Capture the cell that displays the provided text and extract its [X, Y] central coordinate. 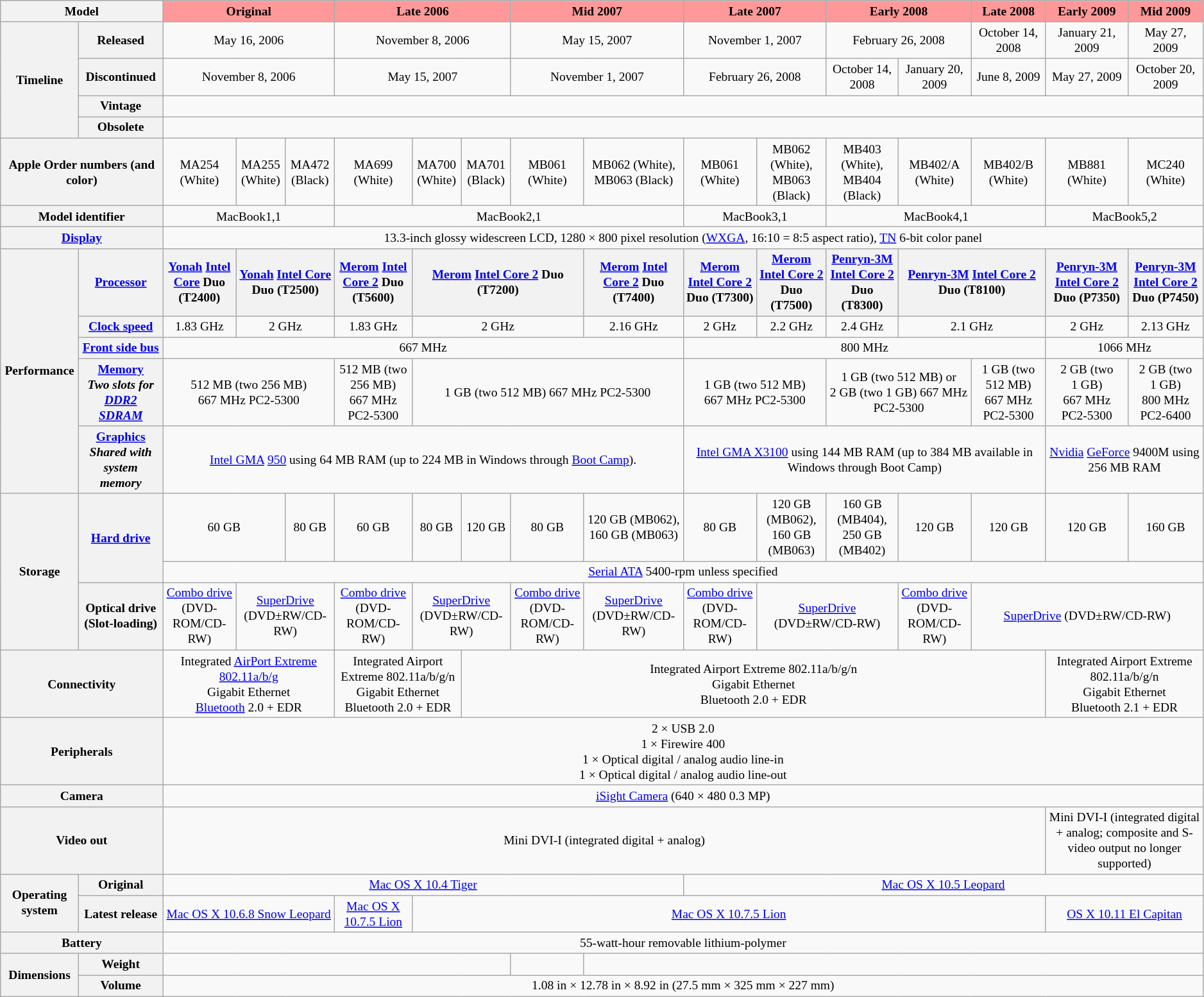
2 × USB 2.01 × Firewire 4001 × Optical digital / analog audio line-in1 × Optical digital / analog audio line-out [683, 752]
Mac OS X 10.4 Tiger [423, 884]
Performance [40, 371]
Penryn-3M Intel Core 2 Duo (P7450) [1165, 282]
MA254 (White) [199, 172]
Mac OS X 10.6.8 Snow Leopard [249, 914]
MA472 (Black) [310, 172]
2.2 GHz [792, 326]
2.4 GHz [862, 326]
Late 2008 [1008, 12]
Connectivity [82, 684]
667 MHz [423, 348]
Early 2009 [1087, 12]
Intel GMA 950 using 64 MB RAM (up to 224 MB in Windows through Boot Camp). [423, 459]
MemoryTwo slots forDDR2 SDRAM [121, 393]
Mac OS X 10.5 Leopard [943, 884]
OS X 10.11 El Capitan [1124, 914]
January 21, 2009 [1087, 40]
MB881 (White) [1087, 172]
Camera [82, 796]
Mid 2007 [597, 12]
160 GB [1165, 527]
Operating system [40, 903]
MB402/A (White) [935, 172]
MacBook3,1 [754, 216]
January 20, 2009 [935, 77]
Video out [82, 840]
MacBook1,1 [249, 216]
1.08 in × 12.78 in × 8.92 in (27.5 mm × 325 mm × 227 mm) [683, 985]
MA255 (White) [260, 172]
Volume [121, 985]
June 8, 2009 [1008, 77]
Serial ATA 5400-rpm unless specified [683, 572]
Penryn-3M Intel Core 2 Duo (T8100) [972, 282]
MA700 (White) [436, 172]
Processor [121, 282]
Mini DVI-I (integrated digital + analog; composite and S-video output no longer supported) [1124, 840]
Obsolete [121, 127]
Integrated AirPort Extreme 802.11a/b/gGigabit EthernetBluetooth 2.0 + EDR [249, 684]
MA699 (White) [373, 172]
Late 2007 [754, 12]
Hard drive [121, 538]
Intel GMA X3100 using 144 MB RAM (up to 384 MB available in Windows through Boot Camp) [865, 459]
Peripherals [82, 752]
800 MHz [865, 348]
Apple Order numbers (and color) [82, 172]
Display [82, 237]
Merom Intel Core 2 Duo (T7500) [792, 282]
Merom Intel Core 2 Duo (T7200) [498, 282]
Yonah Intel Core Duo (T2500) [285, 282]
13.3-inch glossy widescreen LCD, 1280 × 800 pixel resolution (WXGA, 16:10 = 8:5 aspect ratio), TN 6-bit color panel [683, 237]
MB403 (White), MB404 (Black) [862, 172]
Storage [40, 572]
October 20, 2009 [1165, 77]
Penryn-3M Intel Core 2 Duo (P7350) [1087, 282]
Merom Intel Core 2 Duo (T5600) [373, 282]
Weight [121, 964]
Discontinued [121, 77]
Nvidia GeForce 9400M using 256 MB RAM [1124, 459]
May 16, 2006 [249, 40]
Released [121, 40]
Model identifier [82, 216]
2.1 GHz [972, 326]
iSight Camera (640 × 480 0.3 MP) [683, 796]
Early 2008 [898, 12]
1066 MHz [1124, 348]
Mini DVI-I (integrated digital + analog) [604, 840]
2 GB (two 1 GB) 800 MHz PC2-6400 [1165, 393]
GraphicsShared with system memory [121, 459]
Front side bus [121, 348]
Battery [82, 943]
MA701 (Black) [486, 172]
MacBook2,1 [509, 216]
Model [82, 12]
MB402/B (White) [1008, 172]
Yonah Intel Core Duo (T2400) [199, 282]
Vintage [121, 107]
Integrated Airport Extreme 802.11a/b/g/n Gigabit EthernetBluetooth 2.1 + EDR [1124, 684]
MacBook5,2 [1124, 216]
Latest release [121, 914]
Merom Intel Core 2 Duo (T7300) [720, 282]
Timeline [40, 80]
Merom Intel Core 2 Duo (T7400) [634, 282]
1 GB (two 512 MB) or 2 GB (two 1 GB) 667 MHz PC2-5300 [898, 393]
Mid 2009 [1165, 12]
2.16 GHz [634, 326]
Clock speed [121, 326]
Late 2006 [423, 12]
MC240 (White) [1165, 172]
2.13 GHz [1165, 326]
160 GB (MB404), 250 GB (MB402) [862, 527]
2 GB (two 1 GB) 667 MHz PC2-5300 [1087, 393]
Penryn-3M Intel Core 2 Duo (T8300) [862, 282]
55-watt-hour removable lithium-polymer [683, 943]
Dimensions [40, 975]
MacBook4,1 [936, 216]
Optical drive (Slot-loading) [121, 616]
